Identify which cell holds the provided text, then report its [x, y] central coordinate. 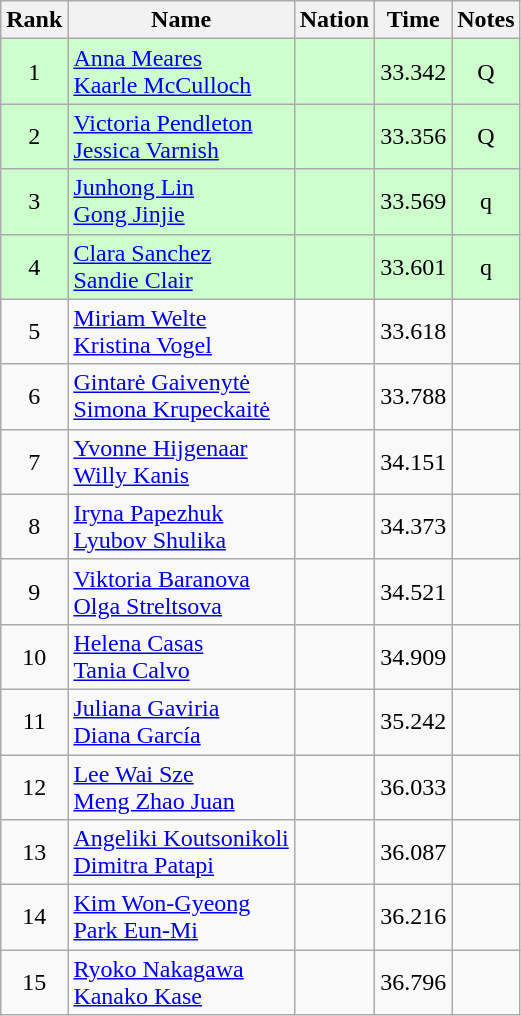
Lee Wai Sze Meng Zhao Juan [181, 786]
33.342 [414, 72]
Victoria Pendleton Jessica Varnish [181, 136]
Ryoko Nakagawa Kanako Kase [181, 982]
4 [34, 266]
Miriam Welte Kristina Vogel [181, 332]
Anna Meares Kaarle McCulloch [181, 72]
Yvonne Hijgenaar Willy Kanis [181, 462]
14 [34, 918]
15 [34, 982]
Angeliki Koutsonikoli Dimitra Patapi [181, 852]
8 [34, 526]
34.521 [414, 592]
36.033 [414, 786]
7 [34, 462]
35.242 [414, 722]
3 [34, 202]
Time [414, 20]
Name [181, 20]
Gintarė Gaivenytė Simona Krupeckaitė [181, 396]
6 [34, 396]
10 [34, 656]
Viktoria Baranova Olga Streltsova [181, 592]
34.909 [414, 656]
Kim Won-Gyeong Park Eun-Mi [181, 918]
11 [34, 722]
13 [34, 852]
Helena Casas Tania Calvo [181, 656]
33.569 [414, 202]
Nation [334, 20]
Clara Sanchez Sandie Clair [181, 266]
33.356 [414, 136]
Junhong Lin Gong Jinjie [181, 202]
Notes [486, 20]
33.788 [414, 396]
36.216 [414, 918]
Iryna Papezhuk Lyubov Shulika [181, 526]
33.601 [414, 266]
Juliana Gaviria Diana García [181, 722]
9 [34, 592]
12 [34, 786]
Rank [34, 20]
2 [34, 136]
5 [34, 332]
1 [34, 72]
33.618 [414, 332]
36.087 [414, 852]
34.151 [414, 462]
36.796 [414, 982]
34.373 [414, 526]
